Locate the cell with the specified text and output its (x, y) center coordinate. 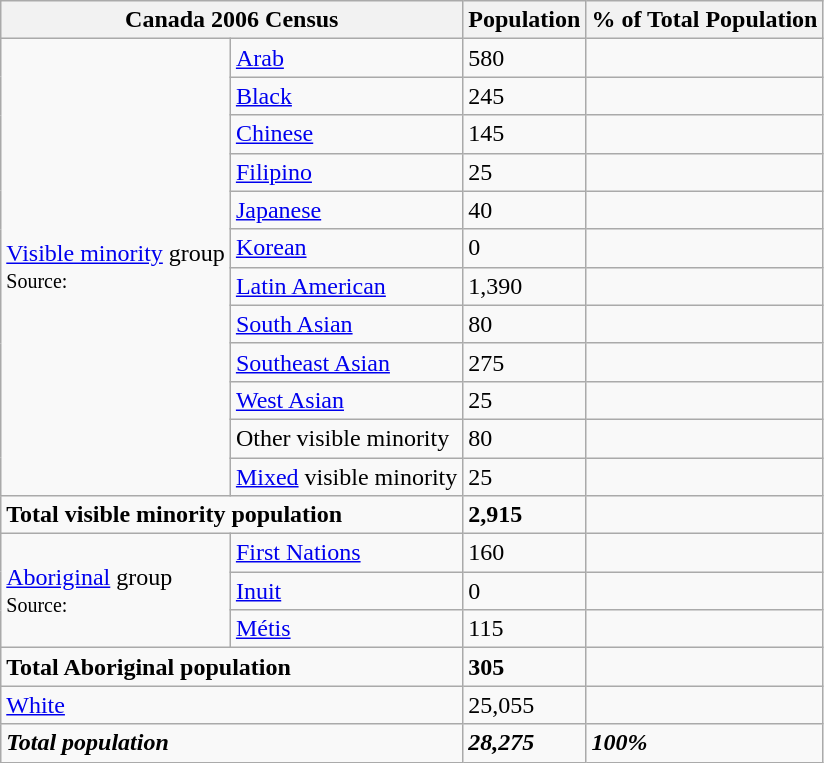
Visible minority groupSource: (116, 268)
100% (704, 743)
Total Aboriginal population (232, 667)
Korean (346, 248)
% of Total Population (704, 20)
First Nations (346, 553)
2,915 (524, 515)
160 (524, 553)
White (232, 705)
Métis (346, 629)
Aboriginal groupSource: (116, 591)
Canada 2006 Census (232, 20)
245 (524, 96)
Chinese (346, 134)
Southeast Asian (346, 362)
Japanese (346, 210)
275 (524, 362)
40 (524, 210)
Black (346, 96)
305 (524, 667)
Other visible minority (346, 438)
West Asian (346, 400)
580 (524, 58)
Total population (232, 743)
Mixed visible minority (346, 477)
Arab (346, 58)
Inuit (346, 591)
115 (524, 629)
145 (524, 134)
Latin American (346, 286)
25,055 (524, 705)
Total visible minority population (232, 515)
South Asian (346, 324)
Population (524, 20)
Filipino (346, 172)
28,275 (524, 743)
1,390 (524, 286)
